From the cell containing the given text, extract its center point as (x, y) coordinate. 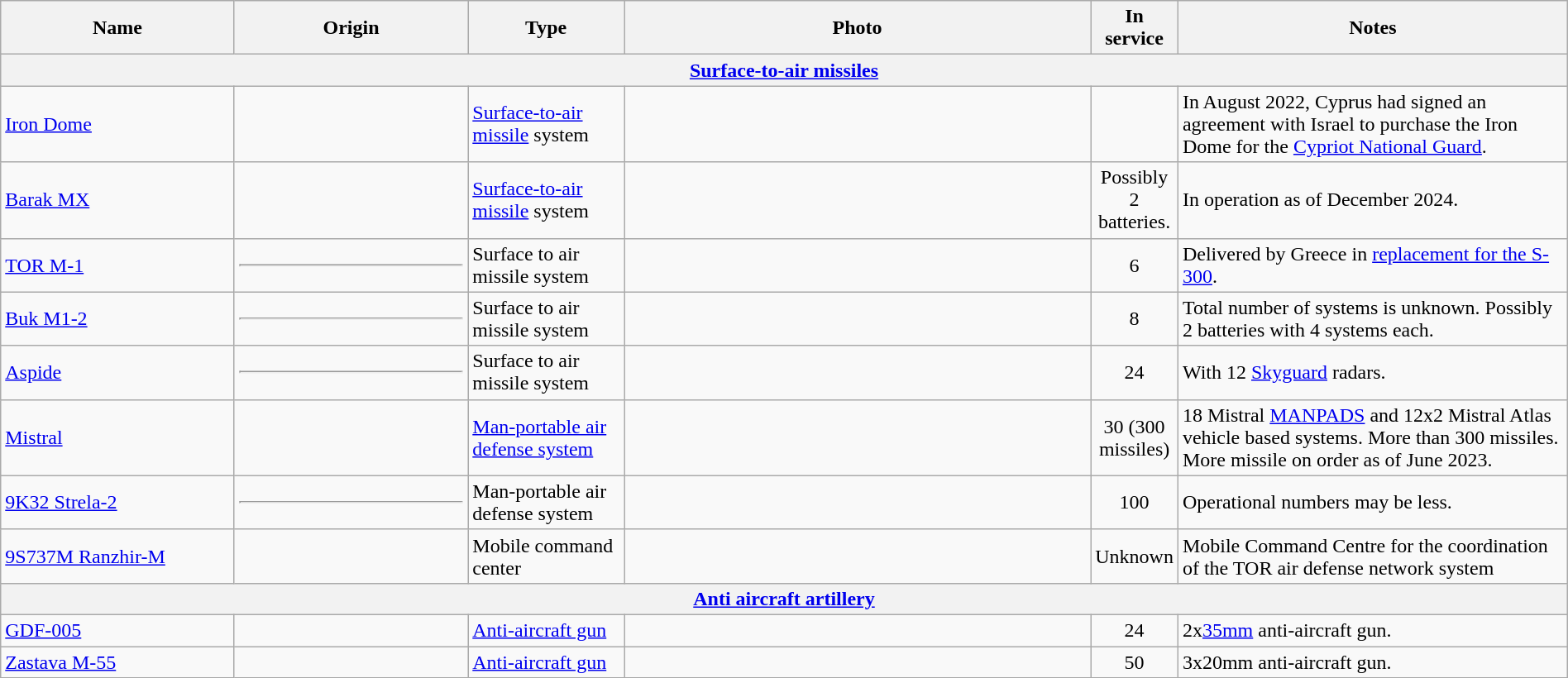
GDF-005 (117, 630)
6 (1135, 265)
Mistral (117, 437)
In operation as of December 2024. (1373, 200)
3x20mm anti-aircraft gun. (1373, 662)
Zastava M-55 (117, 662)
9S737M Ranzhir-M (117, 556)
Buk M1-2 (117, 319)
30 (300 missiles) (1135, 437)
Anti aircraft artillery (784, 599)
18 Mistral MANPADS and 12x2 Mistral Atlas vehicle based systems. More than 300 missiles. More missile on order as of June 2023. (1373, 437)
Unknown (1135, 556)
Total number of systems is unknown. Possibly 2 batteries with 4 systems each. (1373, 319)
Photo (857, 28)
Iron Dome (117, 124)
Type (546, 28)
Origin (351, 28)
9K32 Strela-2 (117, 503)
Notes (1373, 28)
50 (1135, 662)
Surface-to-air missiles (784, 70)
In August 2022, Cyprus had signed an agreement with Israel to purchase the Iron Dome for the Cypriot National Guard. (1373, 124)
TOR M-1 (117, 265)
100 (1135, 503)
Name (117, 28)
2x35mm anti-aircraft gun. (1373, 630)
8 (1135, 319)
Mobile Command Centre for the coordination of the TOR air defense network system (1373, 556)
Delivered by Greece in replacement for the S-300. (1373, 265)
Operational numbers may be less. (1373, 503)
With 12 Skyguard radars. (1373, 372)
Possibly 2 batteries. (1135, 200)
Barak MX (117, 200)
Mobile command center (546, 556)
Aspide (117, 372)
In service (1135, 28)
